Search for the cell housing the specified text and yield its (X, Y) center coordinate. 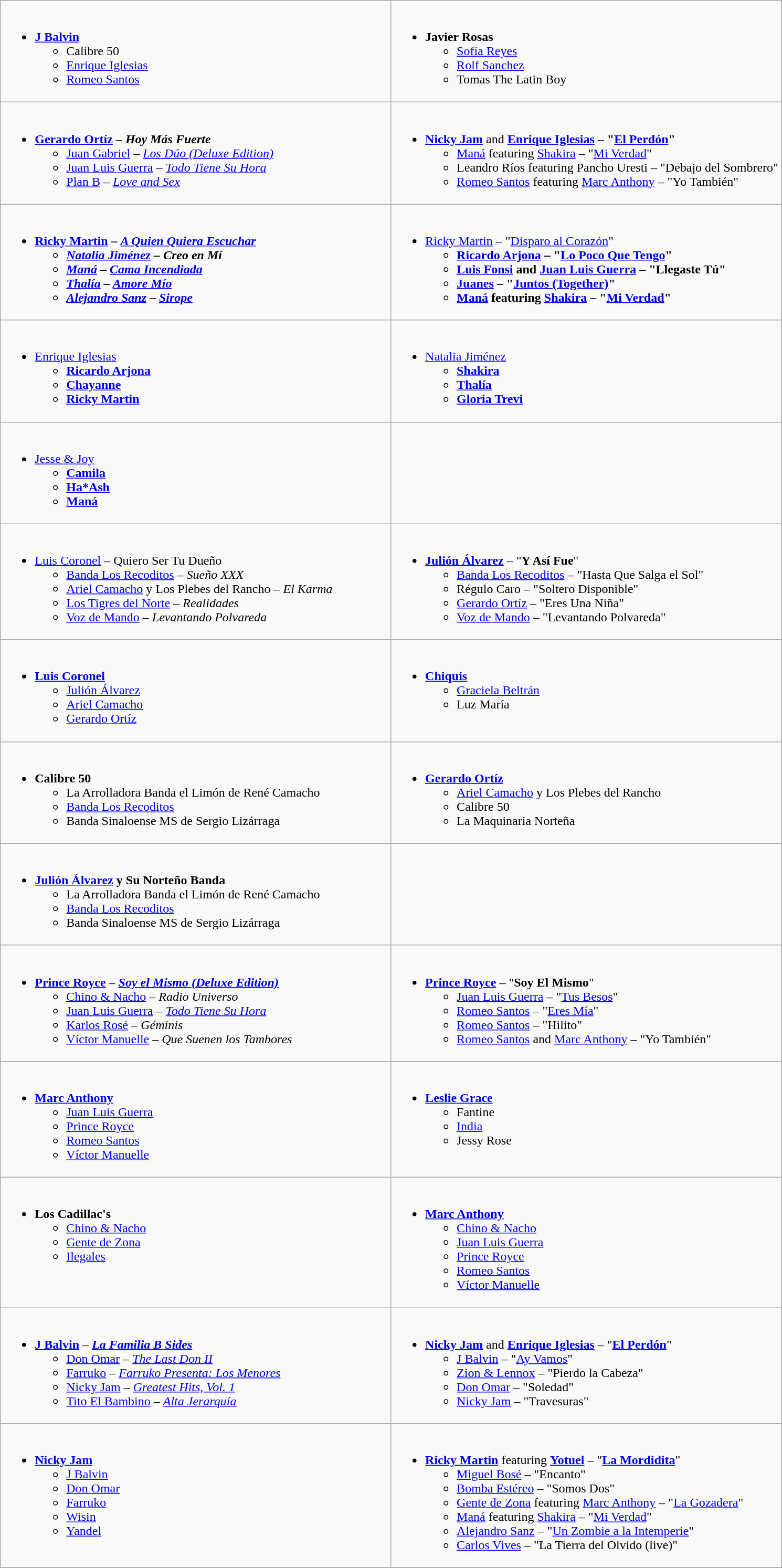
Marc AnthonyJuan Luis GuerraPrince RoyceRomeo SantosVíctor Manuelle (196, 1119)
Natalia JiménezShakiraThalíaGloria Trevi (586, 371)
Luis CoronelJulión ÁlvarezAriel CamachoGerardo Ortíz (196, 691)
Calibre 50La Arrolladora Banda el Limón de René CamachoBanda Los RecoditosBanda Sinaloense MS de Sergio Lizárraga (196, 792)
Enrique IglesiasRicardo ArjonaChayanneRicky Martin (196, 371)
Ricky Martin – A Quien Quiera EscucharNatalia Jiménez – Creo en MíManá – Cama IncendiadaThalía – Amore MíoAlejandro Sanz – Sirope (196, 262)
Los Cadillac'sChino & NachoGente de ZonaIlegales (196, 1242)
Gerardo Ortíz – Hoy Más FuerteJuan Gabriel – Los Dúo (Deluxe Edition)Juan Luis Guerra – Todo Tiene Su HoraPlan B – Love and Sex (196, 153)
Leslie GraceFantineIndiaJessy Rose (586, 1119)
J BalvinCalibre 50Enrique IglesiasRomeo Santos (196, 51)
Gerardo OrtízAriel Camacho y Los Plebes del RanchoCalibre 50La Maquinaria Norteña (586, 792)
Nicky Jam and Enrique Iglesias – "El Perdón"J Balvin – "Ay Vamos"Zion & Lennox – "Pierdo la Cabeza"Don Omar – "Soledad"Nicky Jam – "Travesuras" (586, 1365)
Marc AnthonyChino & NachoJuan Luis GuerraPrince RoyceRomeo SantosVíctor Manuelle (586, 1242)
ChiquisGraciela BeltránLuz María (586, 691)
Jesse & JoyCamilaHa*AshManá (196, 473)
Javier RosasSofía ReyesRolf SanchezTomas The Latin Boy (586, 51)
Nicky JamJ BalvinDon OmarFarrukoWisinYandel (196, 1496)
Julión Álvarez y Su Norteño BandaLa Arrolladora Banda el Limón de René CamachoBanda Los RecoditosBanda Sinaloense MS de Sergio Lizárraga (196, 894)
